Scan for the cell matching the given text and deliver its (x, y) coordinate at center. 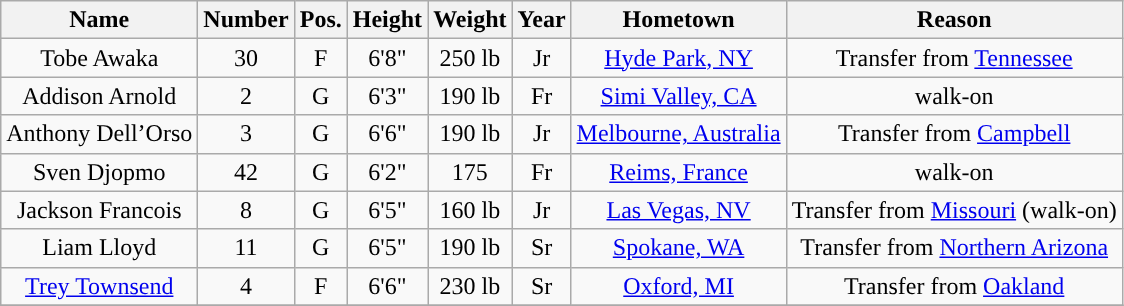
Sven Djopmo (100, 172)
Tobe Awaka (100, 58)
Jackson Francois (100, 210)
Addison Arnold (100, 96)
Number (246, 20)
Melbourne, Australia (678, 134)
11 (246, 248)
175 (470, 172)
6'2" (387, 172)
Year (542, 20)
2 (246, 96)
Transfer from Campbell (954, 134)
Hometown (678, 20)
250 lb (470, 58)
Trey Townsend (100, 286)
Pos. (320, 20)
8 (246, 210)
Las Vegas, NV (678, 210)
Reason (954, 20)
Hyde Park, NY (678, 58)
30 (246, 58)
Liam Lloyd (100, 248)
Transfer from Tennessee (954, 58)
Spokane, WA (678, 248)
3 (246, 134)
230 lb (470, 286)
Reims, France (678, 172)
Transfer from Oakland (954, 286)
160 lb (470, 210)
Weight (470, 20)
Transfer from Missouri (walk-on) (954, 210)
Transfer from Northern Arizona (954, 248)
Name (100, 20)
Anthony Dell’Orso (100, 134)
6'3" (387, 96)
4 (246, 286)
Simi Valley, CA (678, 96)
6'8" (387, 58)
42 (246, 172)
Height (387, 20)
Oxford, MI (678, 286)
